Detect which cell encompasses the target text, then output its [X, Y] center coordinate. 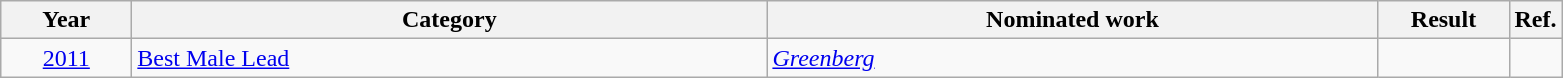
Best Male Lead [450, 58]
2011 [66, 58]
Greenberg [1072, 58]
Result [1444, 20]
Year [66, 20]
Ref. [1536, 20]
Nominated work [1072, 20]
Category [450, 20]
